Output the [x, y] coordinate of the center of the cell containing the given text.  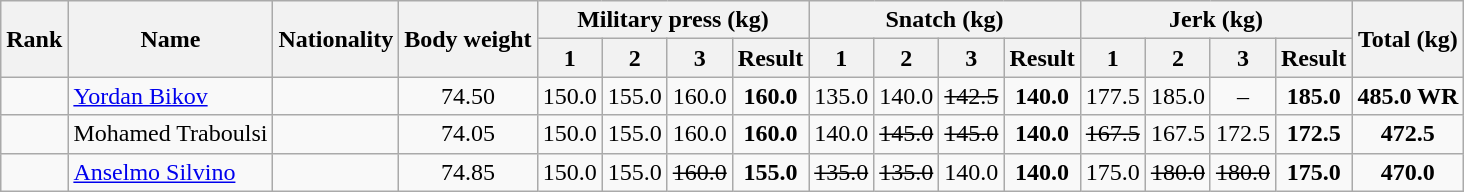
Mohamed Traboulsi [170, 134]
Military press (kg) [673, 20]
74.50 [468, 96]
142.5 [972, 96]
Name [170, 39]
Nationality [336, 39]
177.5 [1112, 96]
472.5 [1408, 134]
Anselmo Silvino [170, 172]
470.0 [1408, 172]
– [1242, 96]
Jerk (kg) [1216, 20]
Body weight [468, 39]
Snatch (kg) [945, 20]
74.05 [468, 134]
Total (kg) [1408, 39]
74.85 [468, 172]
Rank [34, 39]
Yordan Bikov [170, 96]
485.0 WR [1408, 96]
